Pinpoint the cell where the given text exists, returning its (X, Y) midpoint coordinate. 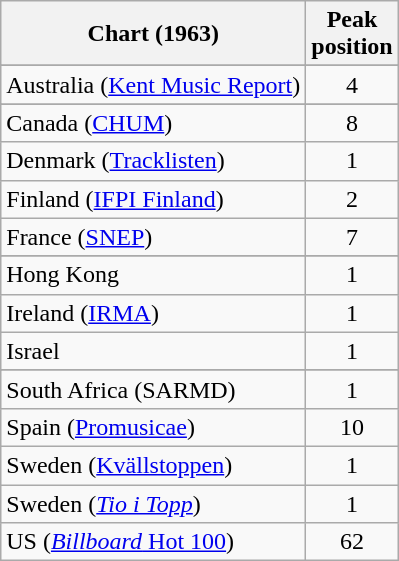
2 (352, 199)
France (SNEP) (154, 237)
Canada (CHUM) (154, 123)
Peakposition (352, 34)
Sweden (Tio i Topp) (154, 503)
South Africa (SARMD) (154, 389)
Israel (154, 351)
62 (352, 542)
Sweden (Kvällstoppen) (154, 465)
10 (352, 427)
Hong Kong (154, 275)
Chart (1963) (154, 34)
Finland (IFPI Finland) (154, 199)
8 (352, 123)
US (Billboard Hot 100) (154, 542)
Australia (Kent Music Report) (154, 85)
4 (352, 85)
Ireland (IRMA) (154, 313)
7 (352, 237)
Spain (Promusicae) (154, 427)
Denmark (Tracklisten) (154, 161)
